Find where the given text appears and provide that cell's center as (X, Y) coordinate. 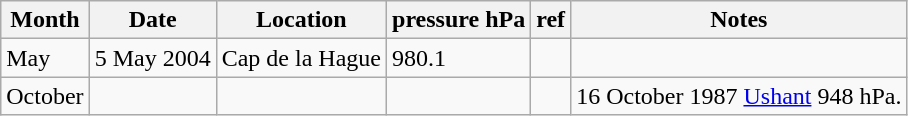
ref (551, 20)
980.1 (459, 58)
October (45, 96)
Month (45, 20)
Notes (739, 20)
pressure hPa (459, 20)
16 October 1987 Ushant 948 hPa. (739, 96)
Cap de la Hague (301, 58)
Location (301, 20)
May (45, 58)
5 May 2004 (152, 58)
Date (152, 20)
